Extract the [x, y] coordinate from the center of the cell holding the provided text.  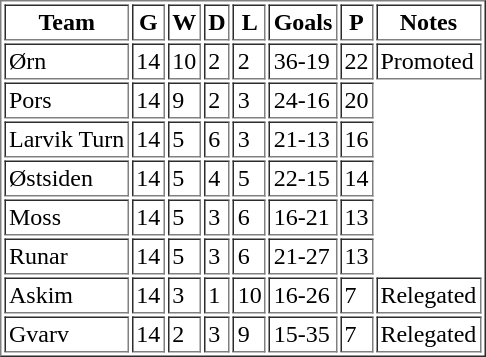
20 [356, 100]
36-19 [303, 62]
16 [356, 140]
1 [217, 296]
Gvarv [66, 334]
Team [66, 22]
Pors [66, 100]
W [184, 22]
22 [356, 62]
Promoted [428, 62]
Askim [66, 296]
15-35 [303, 334]
22-15 [303, 178]
16-26 [303, 296]
21-27 [303, 256]
L [250, 22]
21-13 [303, 140]
Moss [66, 218]
Larvik Turn [66, 140]
D [217, 22]
16-21 [303, 218]
4 [217, 178]
Goals [303, 22]
Runar [66, 256]
P [356, 22]
Notes [428, 22]
Østsiden [66, 178]
G [148, 22]
Ørn [66, 62]
24-16 [303, 100]
